From the cell containing the given text, extract its center point as (X, Y) coordinate. 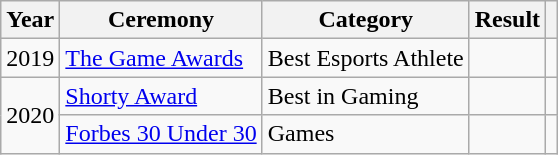
2020 (30, 115)
Best Esports Athlete (366, 58)
The Game Awards (161, 58)
Result (507, 20)
Shorty Award (161, 96)
Category (366, 20)
Best in Gaming (366, 96)
Year (30, 20)
2019 (30, 58)
Ceremony (161, 20)
Games (366, 134)
Forbes 30 Under 30 (161, 134)
